Pinpoint the cell where the given text exists, returning its (X, Y) midpoint coordinate. 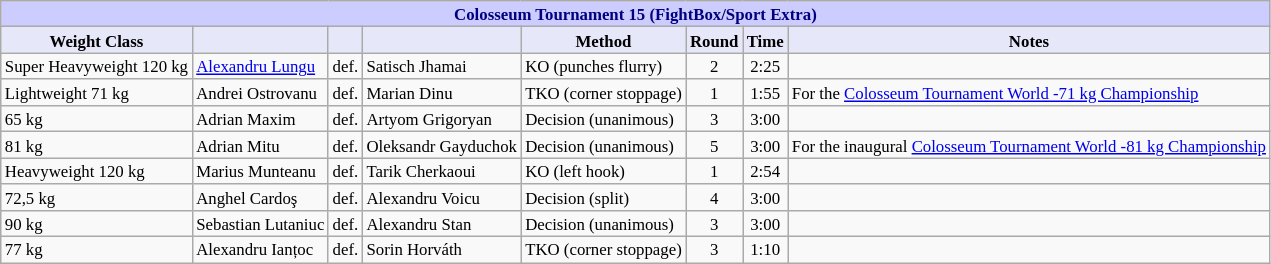
2:25 (766, 66)
2:54 (766, 171)
For the inaugural Colosseum Tournament World -81 kg Championship (1029, 145)
Alexandru Ianțoc (260, 250)
81 kg (96, 145)
Super Heavyweight 120 kg (96, 66)
Alexandru Voicu (442, 197)
5 (714, 145)
Alexandru Stan (442, 224)
Heavyweight 120 kg (96, 171)
1:55 (766, 93)
Alexandru Lungu (260, 66)
Oleksandr Gayduchok (442, 145)
Round (714, 40)
KO (left hook) (604, 171)
Weight Class (96, 40)
Satisch Jhamai (442, 66)
90 kg (96, 224)
72,5 kg (96, 197)
Andrei Ostrovanu (260, 93)
1:10 (766, 250)
Marian Dinu (442, 93)
2 (714, 66)
Method (604, 40)
Time (766, 40)
KO (punches flurry) (604, 66)
77 kg (96, 250)
Tarik Cherkaoui (442, 171)
Adrian Mitu (260, 145)
Notes (1029, 40)
Lightweight 71 kg (96, 93)
For the Colosseum Tournament World -71 kg Championship (1029, 93)
Sebastian Lutaniuc (260, 224)
Adrian Maxim (260, 119)
4 (714, 197)
Sorin Horváth (442, 250)
Anghel Cardoş (260, 197)
Marius Munteanu (260, 171)
Colosseum Tournament 15 (FightBox/Sport Extra) (636, 14)
Artyom Grigoryan (442, 119)
65 kg (96, 119)
Decision (split) (604, 197)
